Locate the cell with the specified text and output its (x, y) center coordinate. 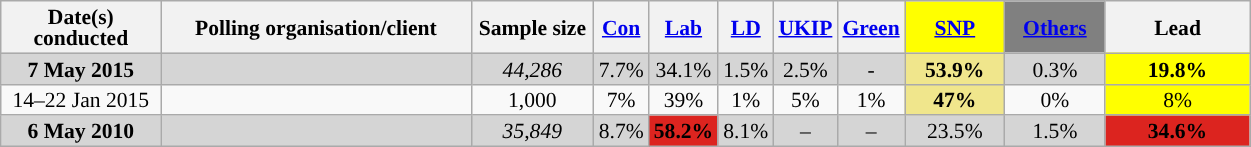
7 May 2015 (81, 68)
1,000 (532, 100)
Con (622, 27)
Others (1055, 27)
53.9% (955, 68)
34.1% (684, 68)
7% (622, 100)
23.5% (955, 132)
6 May 2010 (81, 132)
44,286 (532, 68)
SNP (955, 27)
19.8% (1178, 68)
- (870, 68)
8.1% (746, 132)
0% (1055, 100)
35,849 (532, 132)
UKIP (805, 27)
39% (684, 100)
8.7% (622, 132)
8% (1178, 100)
0.3% (1055, 68)
34.6% (1178, 132)
58.2% (684, 132)
2.5% (805, 68)
Polling organisation/client (316, 27)
Lead (1178, 27)
Lab (684, 27)
5% (805, 100)
Green (870, 27)
LD (746, 27)
Date(s)conducted (81, 27)
14–22 Jan 2015 (81, 100)
Sample size (532, 27)
7.7% (622, 68)
47% (955, 100)
